Find where the given text appears and provide that cell's center as (x, y) coordinate. 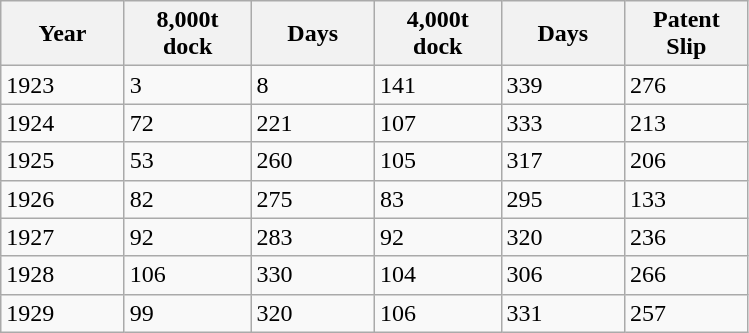
236 (687, 237)
82 (188, 199)
295 (563, 199)
83 (438, 199)
275 (313, 199)
206 (687, 161)
53 (188, 161)
Patent Slip (687, 34)
105 (438, 161)
213 (687, 123)
8,000t dock (188, 34)
331 (563, 313)
260 (313, 161)
333 (563, 123)
221 (313, 123)
Year (63, 34)
339 (563, 85)
276 (687, 85)
317 (563, 161)
1928 (63, 275)
1927 (63, 237)
141 (438, 85)
306 (563, 275)
1924 (63, 123)
1929 (63, 313)
104 (438, 275)
4,000t dock (438, 34)
72 (188, 123)
1925 (63, 161)
330 (313, 275)
3 (188, 85)
99 (188, 313)
1926 (63, 199)
133 (687, 199)
266 (687, 275)
257 (687, 313)
1923 (63, 85)
283 (313, 237)
8 (313, 85)
107 (438, 123)
